Search for the cell housing the specified text and yield its (x, y) center coordinate. 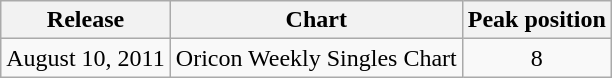
8 (536, 58)
Oricon Weekly Singles Chart (316, 58)
Chart (316, 20)
Release (86, 20)
Peak position (536, 20)
August 10, 2011 (86, 58)
